Provide the [X, Y] coordinate of the cell's center where the given text is located.  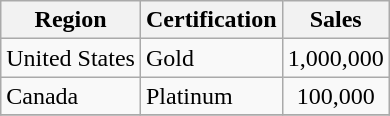
Region [71, 20]
Platinum [211, 96]
Certification [211, 20]
Sales [336, 20]
100,000 [336, 96]
Canada [71, 96]
1,000,000 [336, 58]
United States [71, 58]
Gold [211, 58]
